Scan for the cell matching the given text and deliver its (X, Y) coordinate at center. 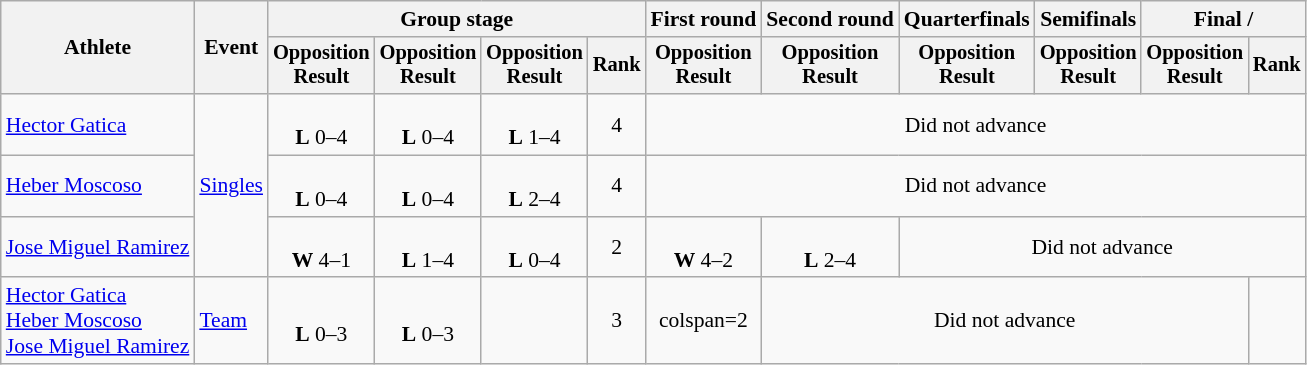
Singles (231, 186)
3 (617, 322)
colspan=2 (703, 322)
Team (231, 322)
Group stage (456, 19)
First round (703, 19)
2 (617, 248)
Event (231, 48)
Heber Moscoso (98, 186)
Hector Gatica (98, 124)
W 4–1 (322, 248)
Athlete (98, 48)
W 4–2 (703, 248)
Second round (830, 19)
Final / (1223, 19)
Jose Miguel Ramirez (98, 248)
Semifinals (1088, 19)
Hector GaticaHeber MoscosoJose Miguel Ramirez (98, 322)
Quarterfinals (967, 19)
